Scan for the cell matching the given text and deliver its [x, y] coordinate at center. 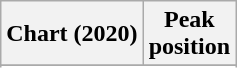
Peak position [189, 34]
Chart (2020) [72, 34]
